Search for the cell housing the specified text and yield its (X, Y) center coordinate. 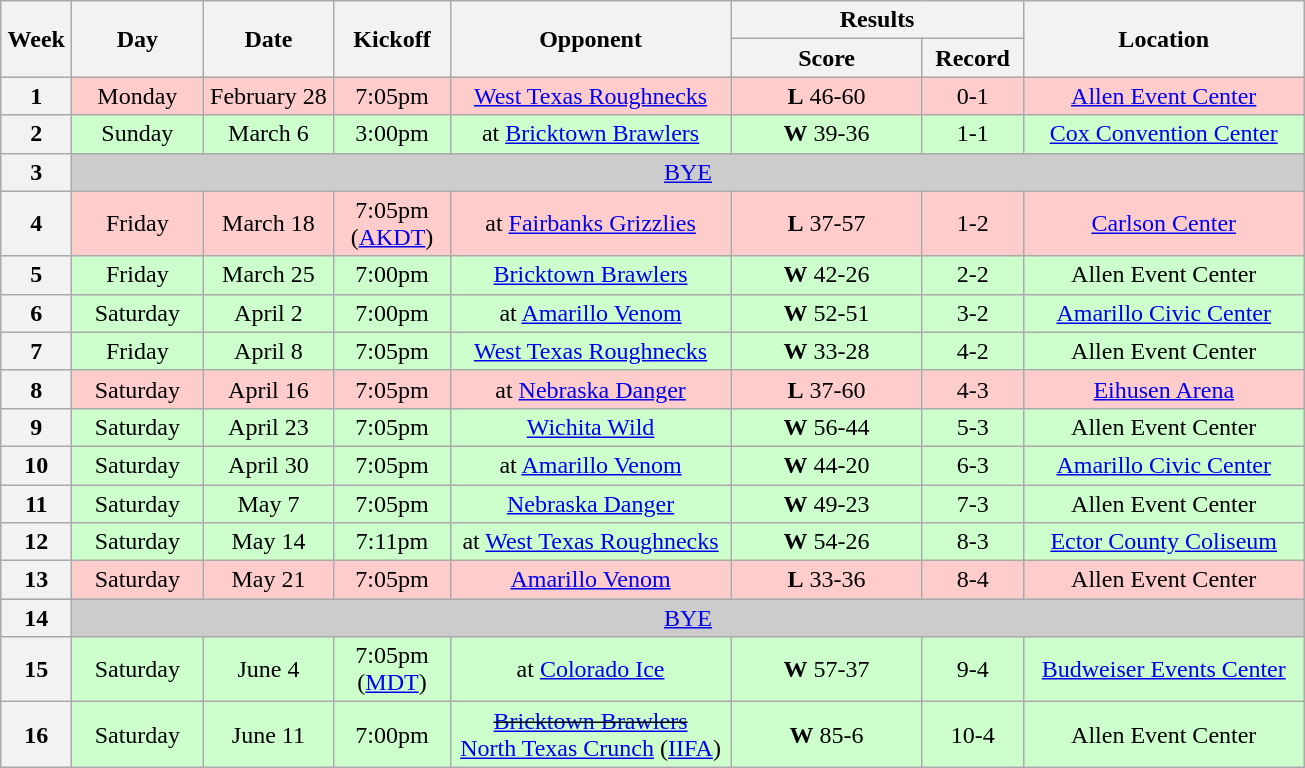
4-3 (972, 389)
L 46-60 (826, 96)
April 2 (268, 313)
May 14 (268, 542)
Week (36, 39)
14 (36, 618)
Nebraska Danger (590, 503)
June 4 (268, 670)
7:11pm (392, 542)
5 (36, 275)
8-4 (972, 580)
7 (36, 351)
March 18 (268, 224)
Date (268, 39)
W 85-6 (826, 734)
12 (36, 542)
April 30 (268, 465)
at West Texas Roughnecks (590, 542)
Monday (138, 96)
Cox Convention Center (1164, 134)
6-3 (972, 465)
Budweiser Events Center (1164, 670)
at Bricktown Brawlers (590, 134)
9-4 (972, 670)
5-3 (972, 427)
10 (36, 465)
7:05pm (MDT) (392, 670)
W 42-26 (826, 275)
2-2 (972, 275)
Ector County Coliseum (1164, 542)
W 56-44 (826, 427)
W 52-51 (826, 313)
Opponent (590, 39)
0-1 (972, 96)
Day (138, 39)
10-4 (972, 734)
Carlson Center (1164, 224)
W 44-20 (826, 465)
1-2 (972, 224)
at Colorado Ice (590, 670)
Location (1164, 39)
W 49-23 (826, 503)
Sunday (138, 134)
11 (36, 503)
April 8 (268, 351)
Amarillo Venom (590, 580)
L 37-57 (826, 224)
Record (972, 58)
June 11 (268, 734)
March 25 (268, 275)
16 (36, 734)
13 (36, 580)
Bricktown Brawlers (590, 275)
2 (36, 134)
4 (36, 224)
April 16 (268, 389)
4-2 (972, 351)
8-3 (972, 542)
15 (36, 670)
Wichita Wild (590, 427)
3 (36, 172)
February 28 (268, 96)
at Fairbanks Grizzlies (590, 224)
March 6 (268, 134)
3:00pm (392, 134)
at Nebraska Danger (590, 389)
W 39-36 (826, 134)
1 (36, 96)
Kickoff (392, 39)
9 (36, 427)
L 37-60 (826, 389)
7-3 (972, 503)
8 (36, 389)
Bricktown BrawlersNorth Texas Crunch (IIFA) (590, 734)
May 21 (268, 580)
1-1 (972, 134)
W 33-28 (826, 351)
Eihusen Arena (1164, 389)
Score (826, 58)
L 33-36 (826, 580)
W 54-26 (826, 542)
May 7 (268, 503)
7:05pm (AKDT) (392, 224)
April 23 (268, 427)
Results (877, 20)
6 (36, 313)
W 57-37 (826, 670)
3-2 (972, 313)
